Output the [x, y] coordinate of the center of the cell containing the given text.  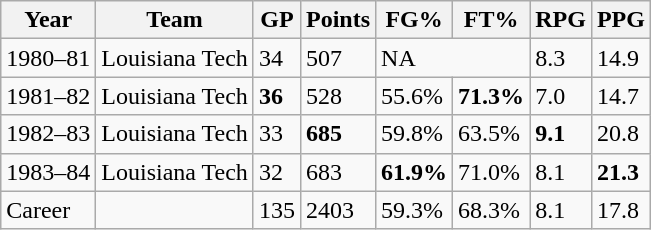
21.3 [620, 172]
20.8 [620, 134]
Career [48, 210]
71.3% [492, 96]
17.8 [620, 210]
1980–81 [48, 58]
1983–84 [48, 172]
1981–82 [48, 96]
135 [276, 210]
1982–83 [48, 134]
FT% [492, 20]
9.1 [561, 134]
Team [175, 20]
36 [276, 96]
8.3 [561, 58]
FG% [414, 20]
14.7 [620, 96]
RPG [561, 20]
55.6% [414, 96]
683 [338, 172]
34 [276, 58]
2403 [338, 210]
7.0 [561, 96]
PPG [620, 20]
Points [338, 20]
33 [276, 134]
59.8% [414, 134]
71.0% [492, 172]
528 [338, 96]
59.3% [414, 210]
63.5% [492, 134]
61.9% [414, 172]
14.9 [620, 58]
Year [48, 20]
32 [276, 172]
68.3% [492, 210]
NA [453, 58]
GP [276, 20]
507 [338, 58]
685 [338, 134]
